Determine the (x, y) coordinate at the center of the cell enclosing the given text.  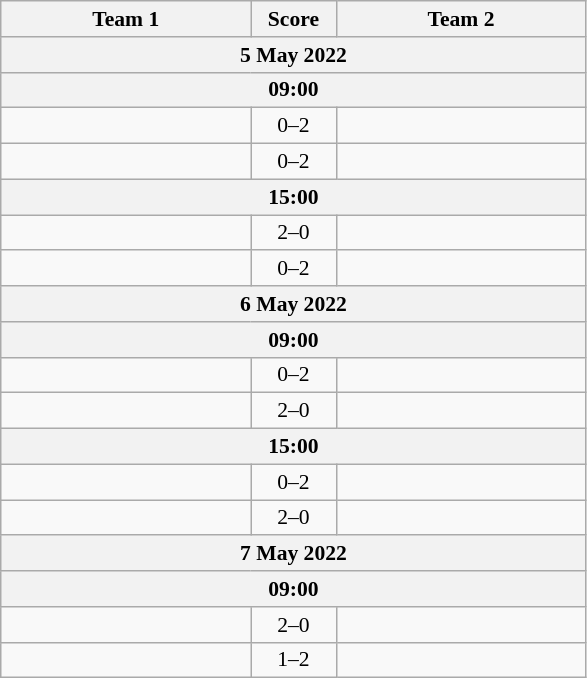
Score (294, 19)
5 May 2022 (294, 55)
Team 2 (461, 19)
Team 1 (126, 19)
1–2 (294, 660)
7 May 2022 (294, 554)
6 May 2022 (294, 304)
